Pinpoint the cell where the given text exists, returning its (x, y) midpoint coordinate. 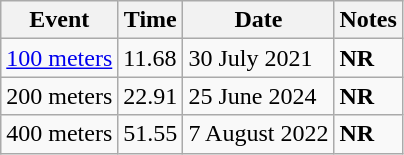
11.68 (150, 58)
7 August 2022 (258, 134)
Time (150, 20)
Date (258, 20)
400 meters (60, 134)
200 meters (60, 96)
25 June 2024 (258, 96)
30 July 2021 (258, 58)
51.55 (150, 134)
22.91 (150, 96)
Notes (368, 20)
100 meters (60, 58)
Event (60, 20)
